Return the (X, Y) coordinate for the center point of the cell that contains the specified text.  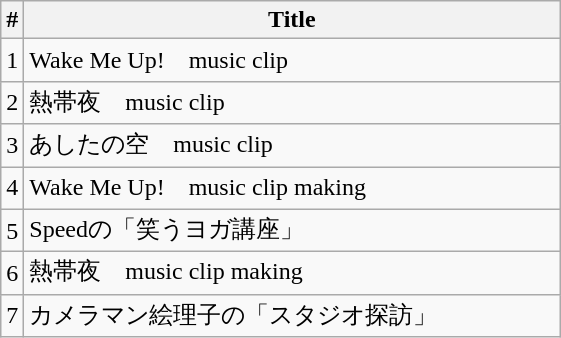
熱帯夜 music clip (292, 102)
6 (12, 274)
Wake Me Up! music clip making (292, 188)
1 (12, 60)
Title (292, 20)
Wake Me Up! music clip (292, 60)
あしたの空 music clip (292, 146)
# (12, 20)
カメラマン絵理子の「スタジオ探訪」 (292, 316)
Speedの「笑うヨガ講座」 (292, 230)
7 (12, 316)
3 (12, 146)
熱帯夜 music clip making (292, 274)
4 (12, 188)
5 (12, 230)
2 (12, 102)
